Locate the cell with the specified text and output its (x, y) center coordinate. 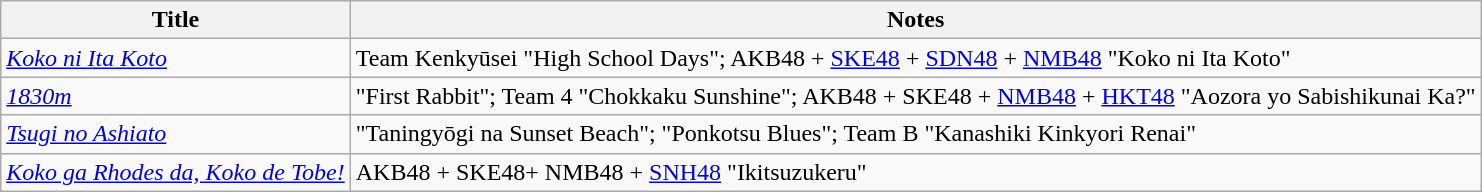
"Taningyōgi na Sunset Beach"; "Ponkotsu Blues"; Team B "Kanashiki Kinkyori Renai" (916, 134)
1830m (176, 96)
Team Kenkyūsei "High School Days"; AKB48 + SKE48 + SDN48 + NMB48 "Koko ni Ita Koto" (916, 58)
Notes (916, 20)
Title (176, 20)
AKB48 + SKE48+ NMB48 + SNH48 "Ikitsuzukeru" (916, 172)
Tsugi no Ashiato (176, 134)
Koko ga Rhodes da, Koko de Tobe! (176, 172)
Koko ni Ita Koto (176, 58)
"First Rabbit"; Team 4 "Chokkaku Sunshine"; AKB48 + SKE48 + NMB48 + HKT48 "Aozora yo Sabishikunai Ka?" (916, 96)
